Identify which cell holds the provided text, then report its [x, y] central coordinate. 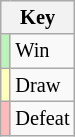
Defeat [42, 118]
Draw [42, 85]
Win [42, 51]
Key [38, 17]
